Scan for the cell matching the given text and deliver its [X, Y] coordinate at center. 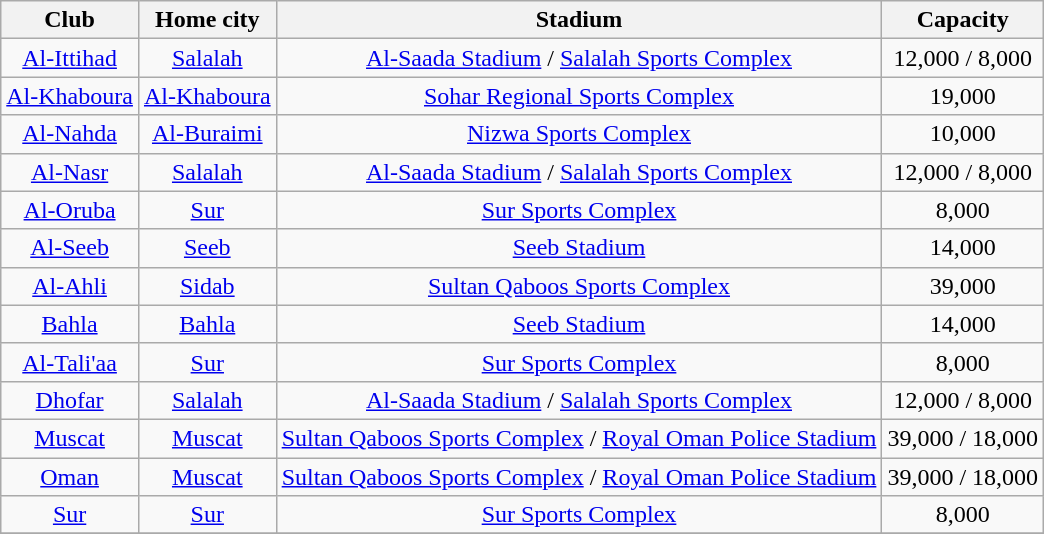
Club [70, 20]
39,000 [963, 286]
Nizwa Sports Complex [579, 134]
Sidab [207, 286]
Dhofar [70, 400]
Al-Tali'aa [70, 362]
Al-Nahda [70, 134]
Sohar Regional Sports Complex [579, 96]
Al-Seeb [70, 248]
Al-Ahli [70, 286]
Al-Nasr [70, 172]
Sultan Qaboos Sports Complex [579, 286]
19,000 [963, 96]
Oman [70, 477]
Stadium [579, 20]
Al-Ittihad [70, 58]
Capacity [963, 20]
10,000 [963, 134]
Home city [207, 20]
Al-Buraimi [207, 134]
Al-Oruba [70, 210]
Seeb [207, 248]
